Detect which cell encompasses the target text, then output its (x, y) center coordinate. 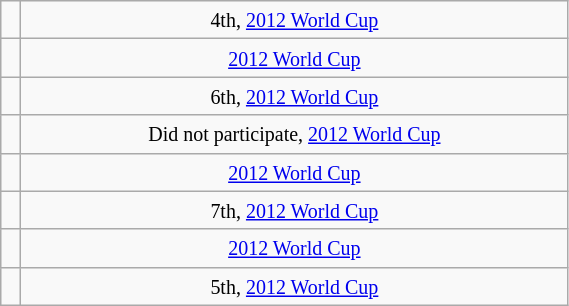
4th, 2012 World Cup (294, 20)
7th, 2012 World Cup (294, 210)
5th, 2012 World Cup (294, 286)
Did not participate, 2012 World Cup (294, 134)
6th, 2012 World Cup (294, 96)
